Provide the (X, Y) coordinate of the cell's center where the given text is located.  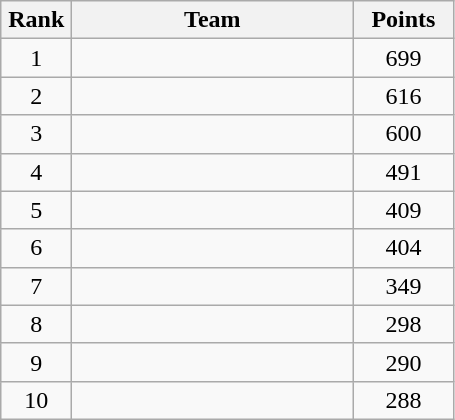
404 (404, 248)
1 (36, 58)
4 (36, 172)
600 (404, 134)
8 (36, 324)
5 (36, 210)
298 (404, 324)
349 (404, 286)
409 (404, 210)
Team (212, 20)
10 (36, 400)
290 (404, 362)
6 (36, 248)
Points (404, 20)
699 (404, 58)
288 (404, 400)
3 (36, 134)
491 (404, 172)
9 (36, 362)
616 (404, 96)
Rank (36, 20)
7 (36, 286)
2 (36, 96)
